From the cell containing the given text, extract its center point as (X, Y) coordinate. 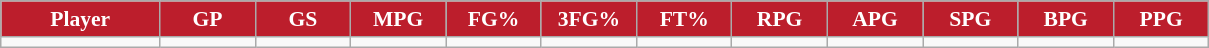
FG% (494, 19)
Player (80, 19)
BPG (1066, 19)
RPG (780, 19)
3FG% (588, 19)
GP (208, 19)
FT% (684, 19)
PPG (1161, 19)
SPG (970, 19)
GS (302, 19)
APG (874, 19)
MPG (398, 19)
